Output the (X, Y) coordinate of the center of the cell containing the given text.  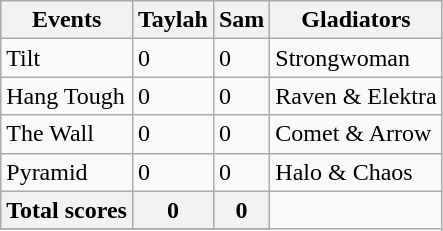
Sam (241, 20)
Pyramid (67, 172)
Tilt (67, 58)
Halo & Chaos (356, 172)
Raven & Elektra (356, 96)
Taylah (172, 20)
The Wall (67, 134)
Total scores (67, 210)
Gladiators (356, 20)
Comet & Arrow (356, 134)
Hang Tough (67, 96)
Strongwoman (356, 58)
Events (67, 20)
